Output the [x, y] coordinate of the center of the cell containing the given text.  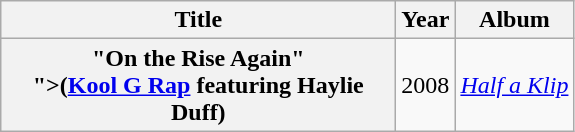
Year [426, 20]
Title [198, 20]
Album [514, 20]
2008 [426, 85]
Half a Klip [514, 85]
"On the Rise Again"">(Kool G Rap featuring Haylie Duff) [198, 85]
